Find where the given text appears and provide that cell's center as [X, Y] coordinate. 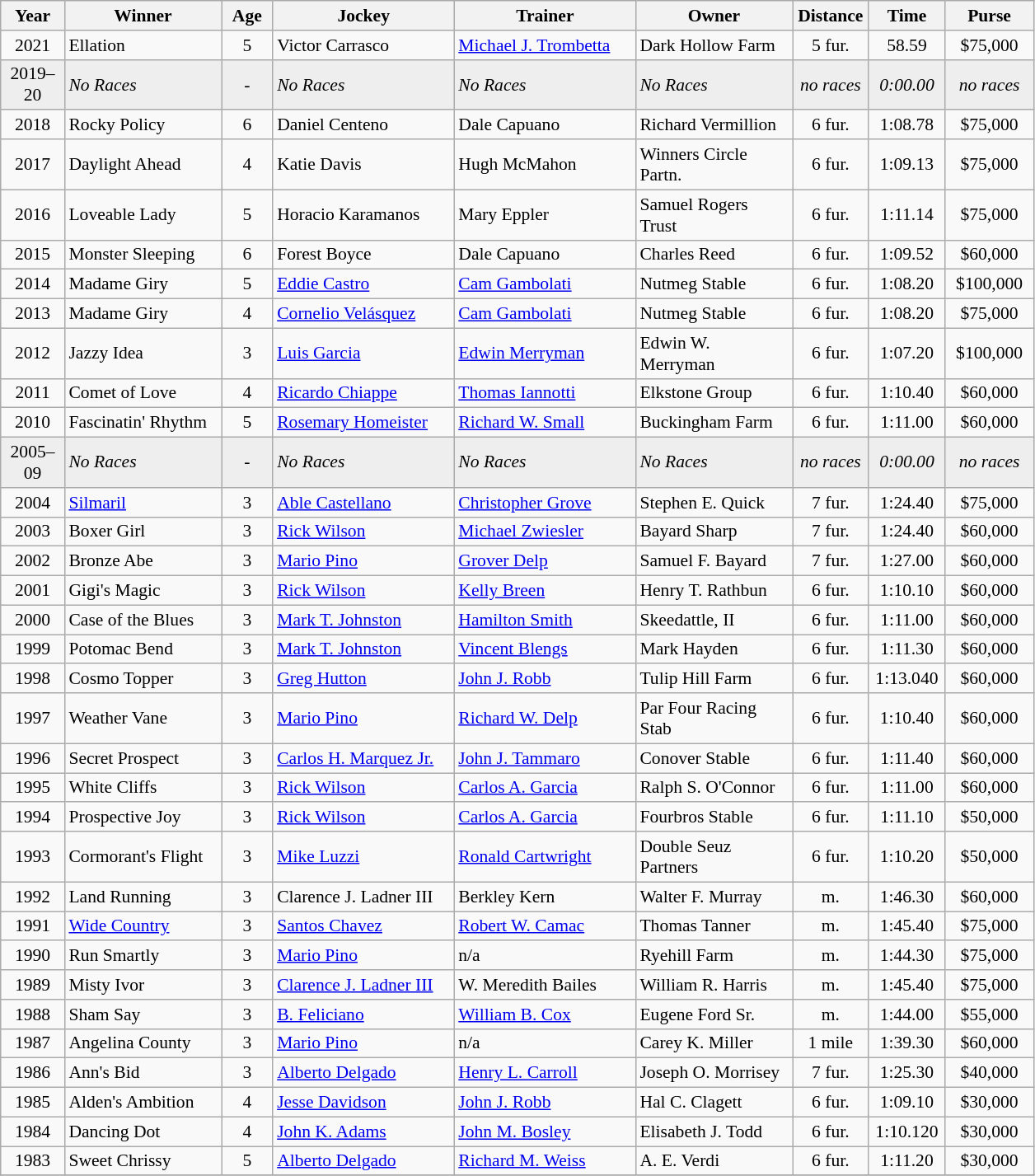
Eddie Castro [363, 284]
Ann's Bid [143, 1073]
Carlos H. Marquez Jr. [363, 758]
2015 [33, 255]
2018 [33, 125]
1:09.10 [906, 1103]
Conover Stable [714, 758]
Vincent Blengs [545, 649]
1999 [33, 649]
1:10.10 [906, 591]
Distance [831, 16]
Richard W. Delp [545, 719]
58.59 [906, 45]
$40,000 [990, 1073]
A. E. Verdi [714, 1161]
Richard W. Small [545, 423]
1:07.20 [906, 353]
1:39.30 [906, 1043]
Richard Vermillion [714, 125]
Eugene Ford Sr. [714, 1014]
Potomac Bend [143, 649]
Ellation [143, 45]
1985 [33, 1103]
2016 [33, 214]
Forest Boyce [363, 255]
1:11.14 [906, 214]
Gigi's Magic [143, 591]
Henry L. Carroll [545, 1073]
1993 [33, 857]
2019–20 [33, 84]
Misty Ivor [143, 985]
1988 [33, 1014]
Fascinatin' Rhythm [143, 423]
Cosmo Topper [143, 679]
Horacio Karamanos [363, 214]
Tulip Hill Farm [714, 679]
White Cliffs [143, 788]
2001 [33, 591]
Skeedattle, II [714, 620]
Santos Chavez [363, 926]
1:11.30 [906, 649]
1 mile [831, 1043]
Wide Country [143, 926]
Elkstone Group [714, 393]
Daylight Ahead [143, 165]
Jockey [363, 16]
Double Seuz Partners [714, 857]
1:11.10 [906, 818]
Sham Say [143, 1014]
Mary Eppler [545, 214]
Hal C. Clagett [714, 1103]
Prospective Joy [143, 818]
Hamilton Smith [545, 620]
Christopher Grove [545, 503]
Joseph O. Morrisey [714, 1073]
2013 [33, 314]
Land Running [143, 897]
1992 [33, 897]
Walter F. Murray [714, 897]
Hugh McMahon [545, 165]
Monster Sleeping [143, 255]
Buckingham Farm [714, 423]
1:10.20 [906, 857]
1990 [33, 956]
Richard M. Weiss [545, 1161]
2000 [33, 620]
Edwin W. Merryman [714, 353]
Able Castellano [363, 503]
Time [906, 16]
Dark Hollow Farm [714, 45]
Henry T. Rathbun [714, 591]
Purse [990, 16]
1986 [33, 1073]
Cormorant's Flight [143, 857]
Sweet Chrissy [143, 1161]
Winner [143, 16]
Michael Zwiesler [545, 532]
Age [247, 16]
Samuel Rogers Trust [714, 214]
Jazzy Idea [143, 353]
Rocky Policy [143, 125]
1994 [33, 818]
Rosemary Homeister [363, 423]
Boxer Girl [143, 532]
Grover Delp [545, 561]
$55,000 [990, 1014]
1:10.120 [906, 1131]
Silmaril [143, 503]
Robert W. Camac [545, 926]
Angelina County [143, 1043]
2021 [33, 45]
Cornelio Velásquez [363, 314]
1998 [33, 679]
Weather Vane [143, 719]
1:13.040 [906, 679]
1:44.00 [906, 1014]
1:44.30 [906, 956]
Mike Luzzi [363, 857]
Ralph S. O'Connor [714, 788]
Daniel Centeno [363, 125]
1983 [33, 1161]
Loveable Lady [143, 214]
Bayard Sharp [714, 532]
Katie Davis [363, 165]
Ryehill Farm [714, 956]
1:09.13 [906, 165]
Dancing Dot [143, 1131]
Victor Carrasco [363, 45]
Alden's Ambition [143, 1103]
2011 [33, 393]
1984 [33, 1131]
Edwin Merryman [545, 353]
1996 [33, 758]
1:11.40 [906, 758]
Trainer [545, 16]
Case of the Blues [143, 620]
John J. Tammaro [545, 758]
Kelly Breen [545, 591]
W. Meredith Bailes [545, 985]
Charles Reed [714, 255]
Secret Prospect [143, 758]
2012 [33, 353]
2010 [33, 423]
Berkley Kern [545, 897]
William R. Harris [714, 985]
John K. Adams [363, 1131]
Owner [714, 16]
William B. Cox [545, 1014]
Ricardo Chiappe [363, 393]
1:25.30 [906, 1073]
Jesse Davidson [363, 1103]
Greg Hutton [363, 679]
2002 [33, 561]
Mark Hayden [714, 649]
Year [33, 16]
1:11.20 [906, 1161]
2004 [33, 503]
1:09.52 [906, 255]
1:08.78 [906, 125]
Samuel F. Bayard [714, 561]
1989 [33, 985]
Comet of Love [143, 393]
2003 [33, 532]
1995 [33, 788]
Stephen E. Quick [714, 503]
2017 [33, 165]
Bronze Abe [143, 561]
1:27.00 [906, 561]
Carey K. Miller [714, 1043]
B. Feliciano [363, 1014]
Winners Circle Partn. [714, 165]
Fourbros Stable [714, 818]
Par Four Racing Stab [714, 719]
Thomas Iannotti [545, 393]
Thomas Tanner [714, 926]
1:46.30 [906, 897]
1991 [33, 926]
Luis Garcia [363, 353]
John M. Bosley [545, 1131]
1987 [33, 1043]
5 fur. [831, 45]
2014 [33, 284]
2005–09 [33, 463]
1997 [33, 719]
Ronald Cartwright [545, 857]
Run Smartly [143, 956]
Michael J. Trombetta [545, 45]
Elisabeth J. Todd [714, 1131]
